Scan for the cell matching the given text and deliver its [x, y] coordinate at center. 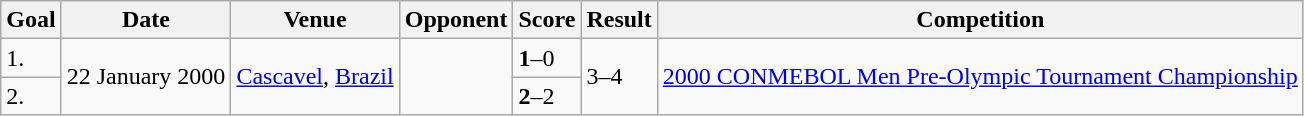
Date [146, 20]
2000 CONMEBOL Men Pre-Olympic Tournament Championship [980, 77]
2–2 [547, 96]
Cascavel, Brazil [315, 77]
1–0 [547, 58]
Result [619, 20]
22 January 2000 [146, 77]
Venue [315, 20]
2. [31, 96]
Opponent [456, 20]
Goal [31, 20]
Score [547, 20]
Competition [980, 20]
1. [31, 58]
3–4 [619, 77]
